Find where the given text appears and provide that cell's center as [X, Y] coordinate. 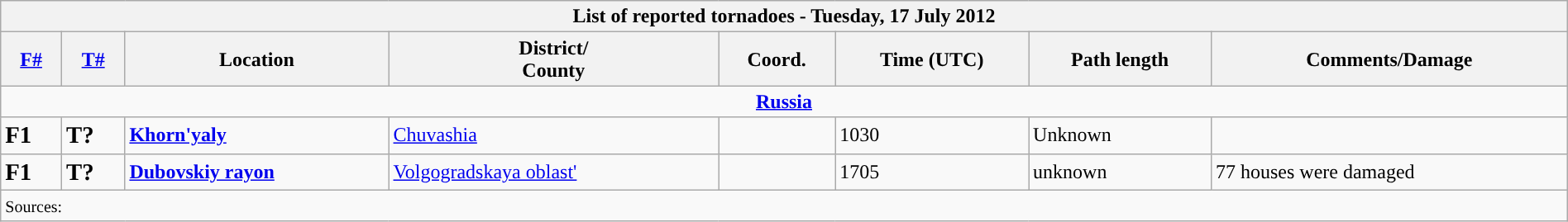
Chuvashia [554, 135]
Khorn'yaly [256, 135]
Time (UTC) [932, 59]
District/County [554, 59]
T# [93, 59]
F# [31, 59]
Dubovskiy rayon [256, 172]
Volgogradskaya oblast' [554, 172]
Sources: [784, 205]
unknown [1120, 172]
1705 [932, 172]
Comments/Damage [1389, 59]
Location [256, 59]
Coord. [777, 59]
Path length [1120, 59]
List of reported tornadoes - Tuesday, 17 July 2012 [784, 17]
Unknown [1120, 135]
77 houses were damaged [1389, 172]
1030 [932, 135]
Russia [784, 102]
